Return (X, Y) of the center of cell containing provided text 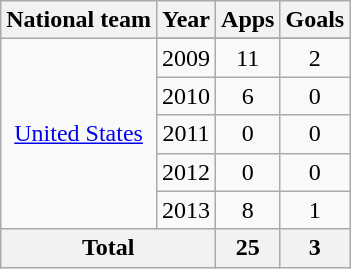
11 (248, 58)
2013 (186, 210)
Year (186, 20)
Apps (248, 20)
2009 (186, 58)
3 (315, 248)
2 (315, 58)
2010 (186, 96)
National team (79, 20)
1 (315, 210)
6 (248, 96)
Goals (315, 20)
8 (248, 210)
United States (79, 134)
2011 (186, 134)
25 (248, 248)
2012 (186, 172)
Total (108, 248)
